Search for the cell housing the specified text and yield its [x, y] center coordinate. 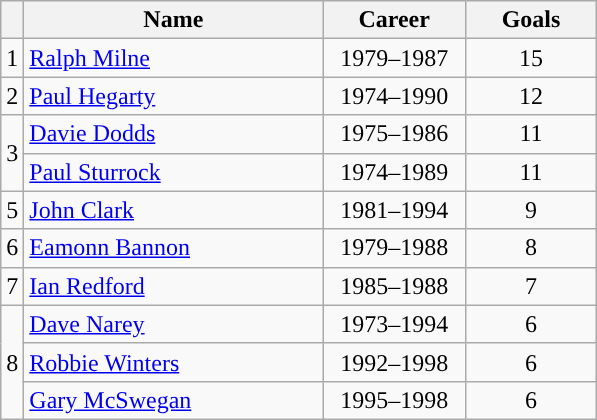
Gary McSwegan [174, 400]
1974–1990 [394, 96]
Name [174, 20]
Paul Hegarty [174, 96]
1979–1987 [394, 58]
12 [530, 96]
1985–1988 [394, 286]
Robbie Winters [174, 362]
Ralph Milne [174, 58]
Dave Narey [174, 324]
1974–1989 [394, 172]
9 [530, 210]
Ian Redford [174, 286]
1973–1994 [394, 324]
John Clark [174, 210]
1975–1986 [394, 134]
Goals [530, 20]
1979–1988 [394, 248]
1 [12, 58]
1995–1998 [394, 400]
1992–1998 [394, 362]
Career [394, 20]
1981–1994 [394, 210]
5 [12, 210]
Davie Dodds [174, 134]
3 [12, 153]
Eamonn Bannon [174, 248]
15 [530, 58]
2 [12, 96]
Paul Sturrock [174, 172]
